Search for the cell housing the specified text and yield its (X, Y) center coordinate. 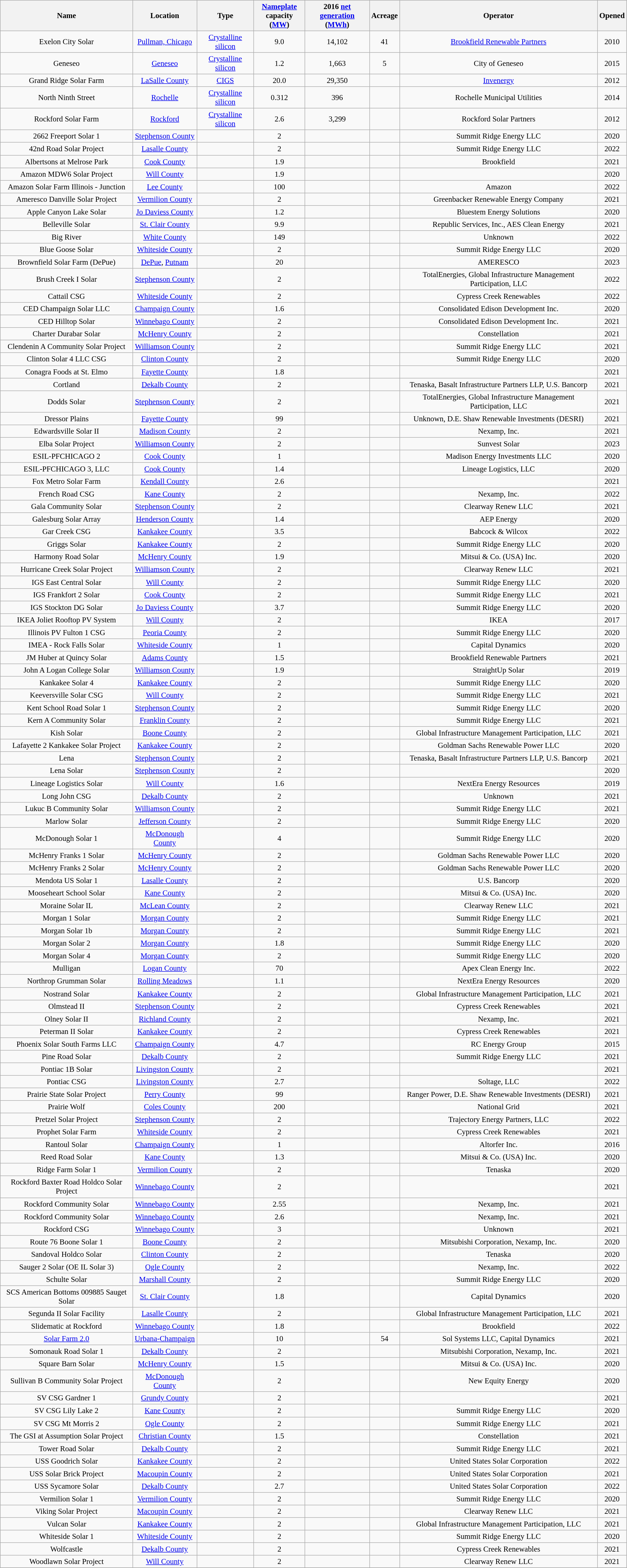
Ameresco Danville Solar Project (67, 199)
Republic Services, Inc., AES Clean Energy (499, 225)
Pontiac CSG (67, 1082)
Cattail CSG (67, 296)
Belleville Solar (67, 225)
IKEA Joliet Rooftop PV System (67, 620)
41 (384, 42)
Nostrand Solar (67, 994)
North Ninth Street (67, 98)
White County (165, 237)
Nameplatecapacity (MW) (280, 16)
Pine Road Solar (67, 1057)
Rockford (165, 119)
Rochelle Municipal Utilities (499, 98)
Rockford Baxter Road Holdco Solar Project (67, 1187)
Conagra Foods at St. Elmo (67, 372)
4 (280, 839)
JM Huber at Quincy Solar (67, 658)
200 (280, 1107)
Morgan Solar 1b (67, 931)
Big River (67, 237)
IMEA - Rock Falls Solar (67, 645)
Morgan 1 Solar (67, 918)
Prophet Solar Farm (67, 1132)
Reed Road Solar (67, 1157)
Kankakee Solar 4 (67, 683)
Apple Canyon Lake Solar (67, 212)
Ridge Farm Solar 1 (67, 1170)
Moraine Solar IL (67, 906)
Trajectory Energy Partners, LLC (499, 1120)
Rolling Meadows (165, 981)
Wolfcastle (67, 1549)
SV CSG Lily Lake 2 (67, 1411)
CED Champaign Solar LLC (67, 309)
Dressor Plains (67, 419)
U.S. Bancorp (499, 880)
McDonough Solar 1 (67, 839)
29,350 (337, 81)
Marlow Solar (67, 821)
Lafayette 2 Kankakee Solar Project (67, 746)
Solar Farm 2.0 (67, 1339)
Altorfer Inc. (499, 1145)
USS Goodrich Solar (67, 1461)
Logan County (165, 969)
10 (280, 1339)
Pontiac 1B Solar (67, 1069)
Name (67, 16)
ESIL-PFCHICAGO 3, LLC (67, 469)
Amazon MDW6 Solar Project (67, 174)
Pretzel Solar Project (67, 1120)
Acreage (384, 16)
Rochelle (165, 98)
Clendenin A Community Solar Project (67, 347)
Babcock & Wilcox (499, 532)
Vulcan Solar (67, 1524)
Square Barn Solar (67, 1364)
Sunvest Solar (499, 444)
Elba Solar Project (67, 444)
9.0 (280, 42)
Galesburg Solar Array (67, 519)
Brownfield Solar Farm (DePue) (67, 262)
AMERESCO (499, 262)
2016 net generation (MWh) (337, 16)
Peterman II Solar (67, 1031)
396 (337, 98)
Brush Creek I Solar (67, 279)
Richland County (165, 1019)
Long John CSG (67, 796)
ESIL-PFCHICAGO 2 (67, 456)
2017 (612, 620)
Grand Ridge Solar Farm (67, 81)
Mooseheart School Solar (67, 893)
Operator (499, 16)
Mulligan (67, 969)
Keeversville Solar CSG (67, 695)
Unknown, D.E. Shaw Renewable Investments (DESRI) (499, 419)
IGS Frankfort 2 Solar (67, 595)
Apex Clean Energy Inc. (499, 969)
1,663 (337, 64)
4.7 (280, 1044)
Type (225, 16)
Opened (612, 16)
1.1 (280, 981)
SV CSG Gardner 1 (67, 1398)
42nd Road Solar Project (67, 149)
9.9 (280, 225)
Location (165, 16)
Whiteside Solar 1 (67, 1537)
Lena Solar (67, 771)
Rockford Solar Farm (67, 119)
Mendota US Solar 1 (67, 880)
SV CSG Mt Morris 2 (67, 1423)
5 (384, 64)
Invenergy (499, 81)
Sullivan B Community Solar Project (67, 1381)
Gala Community Solar (67, 507)
Amazon (499, 187)
Christian County (165, 1436)
McHenry Franks 1 Solar (67, 855)
Jefferson County (165, 821)
Marshall County (165, 1280)
3.5 (280, 532)
McLean County (165, 906)
Urbana-Champaign (165, 1339)
John A Logan College Solar (67, 670)
Sol Systems LLC, Capital Dynamics (499, 1339)
70 (280, 969)
2662 Freeport Solar 1 (67, 136)
100 (280, 187)
Prairie State Solar Project (67, 1094)
Pullman, Chicago (165, 42)
Charter Durabar Solar (67, 334)
Adams County (165, 658)
Viking Solar Project (67, 1511)
Rockford CSG (67, 1229)
Peoria County (165, 632)
Harmony Road Solar (67, 557)
Schulte Solar (67, 1280)
Ranger Power, D.E. Shaw Renewable Investments (DESRI) (499, 1094)
Phoenix Solar South Farms LLC (67, 1044)
IGS East Central Solar (67, 582)
149 (280, 237)
DePue, Putnam (165, 262)
Northrop Grumman Solar (67, 981)
Griggs Solar (67, 544)
Sauger 2 Solar (OE IL Solar 3) (67, 1267)
RC Energy Group (499, 1044)
Albertsons at Melrose Park (67, 162)
Sandoval Holdco Solar (67, 1254)
CIGS (225, 81)
USS Sycamore Solar (67, 1486)
LaSalle County (165, 81)
Exelon City Solar (67, 42)
Bluestem Energy Solutions (499, 212)
Madison Energy Investments LLC (499, 456)
McHenry Franks 2 Solar (67, 868)
StraightUp Solar (499, 670)
Woodlawn Solar Project (67, 1562)
Route 76 Boone Solar 1 (67, 1242)
Morgan Solar 2 (67, 943)
2010 (612, 42)
Edwardsville Solar II (67, 431)
Coles County (165, 1107)
CED Hilltop Solar (67, 322)
Henderson County (165, 519)
Soltage, LLC (499, 1082)
New Equity Energy (499, 1381)
SCS American Bottoms 009885 Sauget Solar (67, 1296)
Kern A Community Solar (67, 720)
Lineage Logistics, LLC (499, 469)
IKEA (499, 620)
Amazon Solar Farm Illinois - Junction (67, 187)
Perry County (165, 1094)
Franklin County (165, 720)
Hurricane Creek Solar Project (67, 570)
Fox Metro Solar Farm (67, 482)
20.0 (280, 81)
Kish Solar (67, 733)
1.3 (280, 1157)
Blue Goose Solar (67, 250)
Rantoul Solar (67, 1145)
Gar Creek CSG (67, 532)
3,299 (337, 119)
Morgan Solar 4 (67, 956)
Dodds Solar (67, 402)
Grundy County (165, 1398)
Lineage Logistics Solar (67, 783)
Tower Road Solar (67, 1449)
French Road CSG (67, 494)
2014 (612, 98)
The GSI at Assumption Solar Project (67, 1436)
Rockford Solar Partners (499, 119)
Kent School Road Solar 1 (67, 708)
Segunda II Solar Facility (67, 1314)
14,102 (337, 42)
USS Solar Brick Project (67, 1474)
Olney Solar II (67, 1019)
Clinton Solar 4 LLC CSG (67, 359)
Prairie Wolf (67, 1107)
Madison County (165, 431)
Slidematic at Rockford (67, 1326)
IGS Stockton DG Solar (67, 607)
City of Geneseo (499, 64)
3.7 (280, 607)
0.312 (280, 98)
Cortland (67, 384)
Vermilion Solar 1 (67, 1499)
Greenbacker Renewable Energy Company (499, 199)
Kendall County (165, 482)
Illinois PV Fulton 1 CSG (67, 632)
2016 (612, 1145)
National Grid (499, 1107)
Somonauk Road Solar 1 (67, 1352)
Lukuc B Community Solar (67, 808)
3 (280, 1229)
Lena (67, 758)
20 (280, 262)
2.55 (280, 1204)
Olmstead II (67, 1006)
AEP Energy (499, 519)
Lee County (165, 187)
54 (384, 1339)
